Output the (X, Y) coordinate of the center of the cell containing the given text.  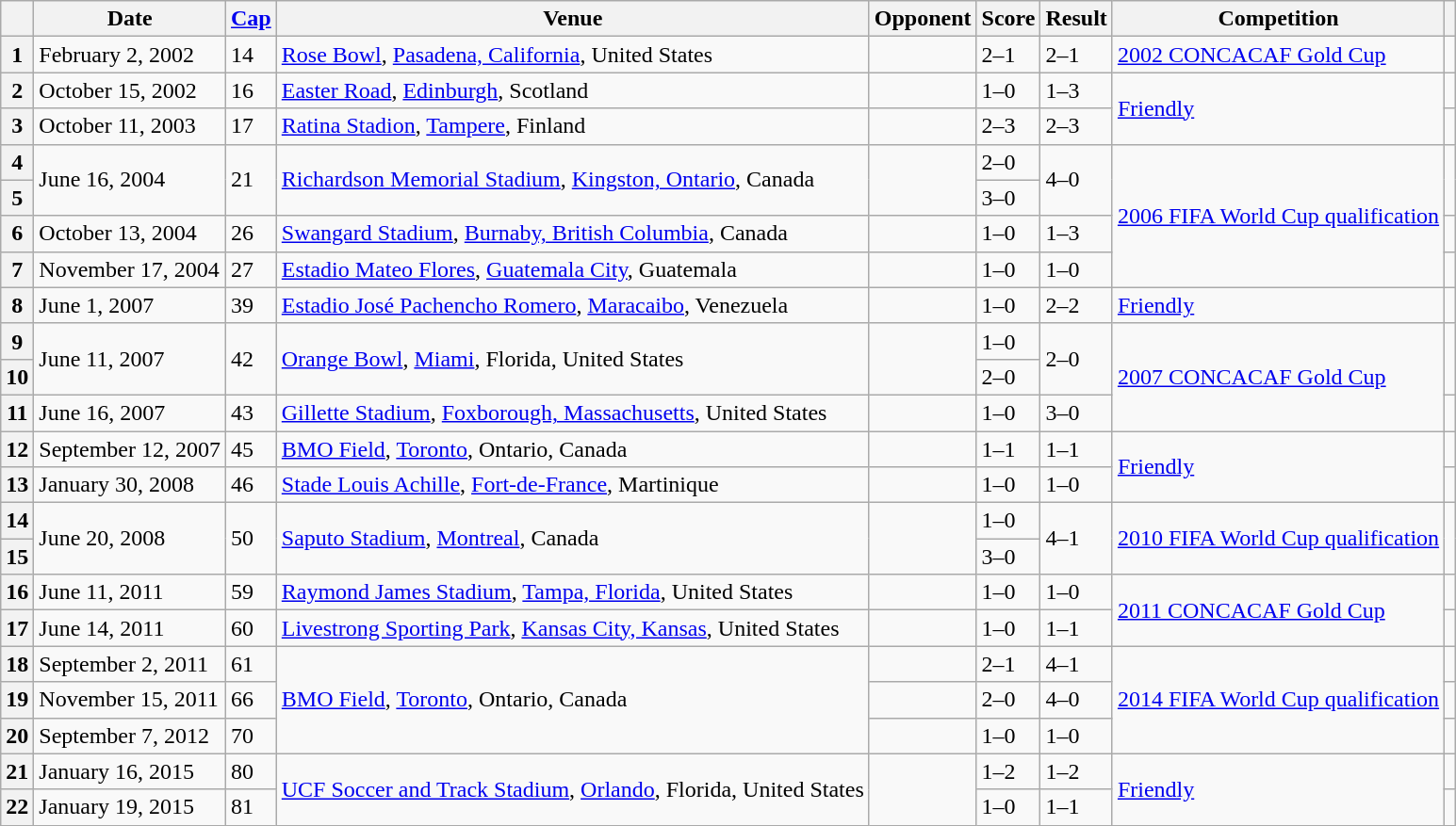
UCF Soccer and Track Stadium, Orlando, Florida, United States (573, 789)
June 16, 2004 (130, 180)
January 16, 2015 (130, 771)
Orange Bowl, Miami, Florida, United States (573, 359)
26 (252, 234)
12 (17, 449)
Opponent (923, 19)
2010 FIFA World Cup qualification (1278, 539)
80 (252, 771)
Ratina Stadion, Tampere, Finland (573, 126)
43 (252, 413)
September 2, 2011 (130, 664)
66 (252, 700)
June 14, 2011 (130, 628)
Swangard Stadium, Burnaby, British Columbia, Canada (573, 234)
June 11, 2007 (130, 359)
2006 FIFA World Cup qualification (1278, 216)
9 (17, 341)
2002 CONCACAF Gold Cup (1278, 55)
January 19, 2015 (130, 807)
18 (17, 664)
Stade Louis Achille, Fort-de-France, Martinique (573, 485)
October 15, 2002 (130, 90)
January 30, 2008 (130, 485)
2 (17, 90)
June 20, 2008 (130, 539)
22 (17, 807)
27 (252, 269)
Easter Road, Edinburgh, Scotland (573, 90)
Cap (252, 19)
Gillette Stadium, Foxborough, Massachusetts, United States (573, 413)
2011 CONCACAF Gold Cup (1278, 610)
15 (17, 557)
5 (17, 198)
2007 CONCACAF Gold Cup (1278, 377)
June 1, 2007 (130, 305)
Date (130, 19)
8 (17, 305)
1 (17, 55)
2–2 (1076, 305)
59 (252, 592)
Competition (1278, 19)
39 (252, 305)
4 (17, 162)
11 (17, 413)
October 13, 2004 (130, 234)
Venue (573, 19)
46 (252, 485)
19 (17, 700)
42 (252, 359)
June 16, 2007 (130, 413)
7 (17, 269)
61 (252, 664)
Saputo Stadium, Montreal, Canada (573, 539)
November 17, 2004 (130, 269)
81 (252, 807)
2014 FIFA World Cup qualification (1278, 700)
6 (17, 234)
13 (17, 485)
10 (17, 377)
3 (17, 126)
June 11, 2011 (130, 592)
Raymond James Stadium, Tampa, Florida, United States (573, 592)
Estadio José Pachencho Romero, Maracaibo, Venezuela (573, 305)
Estadio Mateo Flores, Guatemala City, Guatemala (573, 269)
Livestrong Sporting Park, Kansas City, Kansas, United States (573, 628)
20 (17, 736)
February 2, 2002 (130, 55)
September 7, 2012 (130, 736)
Rose Bowl, Pasadena, California, United States (573, 55)
Score (1008, 19)
50 (252, 539)
70 (252, 736)
November 15, 2011 (130, 700)
Result (1076, 19)
Richardson Memorial Stadium, Kingston, Ontario, Canada (573, 180)
60 (252, 628)
September 12, 2007 (130, 449)
October 11, 2003 (130, 126)
45 (252, 449)
